From the cell containing the given text, extract its center point as [X, Y] coordinate. 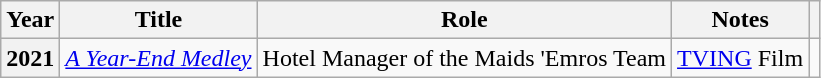
A Year-End Medley [158, 58]
Role [464, 20]
2021 [30, 58]
TVING Film [740, 58]
Notes [740, 20]
Hotel Manager of the Maids 'Emros Team [464, 58]
Year [30, 20]
Title [158, 20]
